Identify which cell holds the provided text, then report its [X, Y] central coordinate. 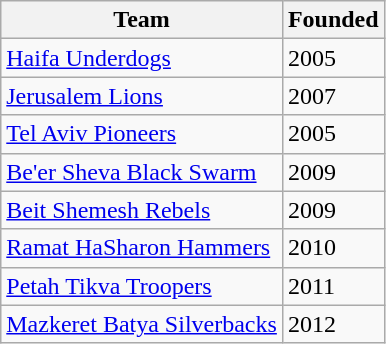
2012 [333, 324]
Petah Tikva Troopers [142, 286]
Beit Shemesh Rebels [142, 210]
Mazkeret Batya Silverbacks [142, 324]
Tel Aviv Pioneers [142, 134]
2007 [333, 96]
Founded [333, 20]
2011 [333, 286]
Be'er Sheva Black Swarm [142, 172]
Haifa Underdogs [142, 58]
Ramat HaSharon Hammers [142, 248]
Team [142, 20]
2010 [333, 248]
Jerusalem Lions [142, 96]
